Return the (x, y) coordinate for the center point of the cell that contains the specified text.  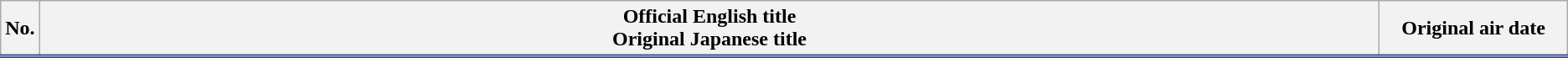
Original air date (1473, 29)
Official English title Original Japanese title (709, 29)
No. (20, 29)
